Locate the cell with the specified text and output its [X, Y] center coordinate. 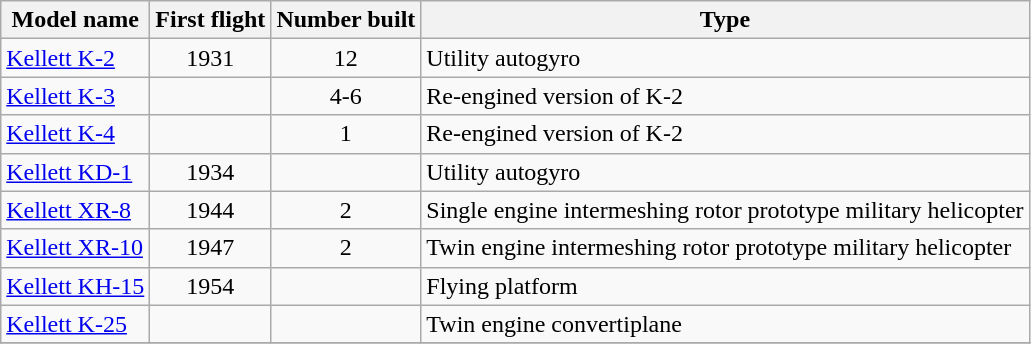
First flight [210, 20]
Twin engine convertiplane [725, 324]
Number built [346, 20]
Kellett XR-10 [76, 248]
1947 [210, 248]
Flying platform [725, 286]
Model name [76, 20]
Kellett K-25 [76, 324]
Kellett K-4 [76, 134]
1931 [210, 58]
Kellett XR-8 [76, 210]
Single engine intermeshing rotor prototype military helicopter [725, 210]
Kellett KD-1 [76, 172]
1 [346, 134]
1944 [210, 210]
Kellett KH-15 [76, 286]
12 [346, 58]
Type [725, 20]
4-6 [346, 96]
Kellett K-3 [76, 96]
Kellett K-2 [76, 58]
Twin engine intermeshing rotor prototype military helicopter [725, 248]
1934 [210, 172]
1954 [210, 286]
